Locate the cell with the specified text and output its [X, Y] center coordinate. 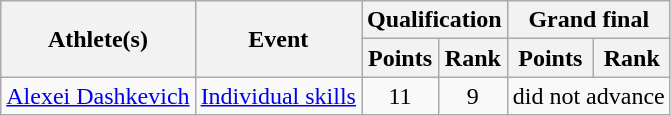
Event [278, 39]
Individual skills [278, 96]
did not advance [588, 96]
Qualification [435, 20]
Athlete(s) [98, 39]
11 [400, 96]
Alexei Dashkevich [98, 96]
Grand final [588, 20]
9 [472, 96]
